Return (X, Y) of the center of cell containing provided text 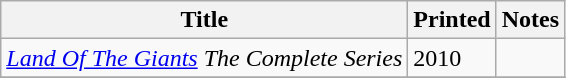
2010 (452, 58)
Printed (452, 20)
Title (204, 20)
Land Of The Giants The Complete Series (204, 58)
Notes (530, 20)
